Extract the (x, y) coordinate from the center of the cell holding the provided text.  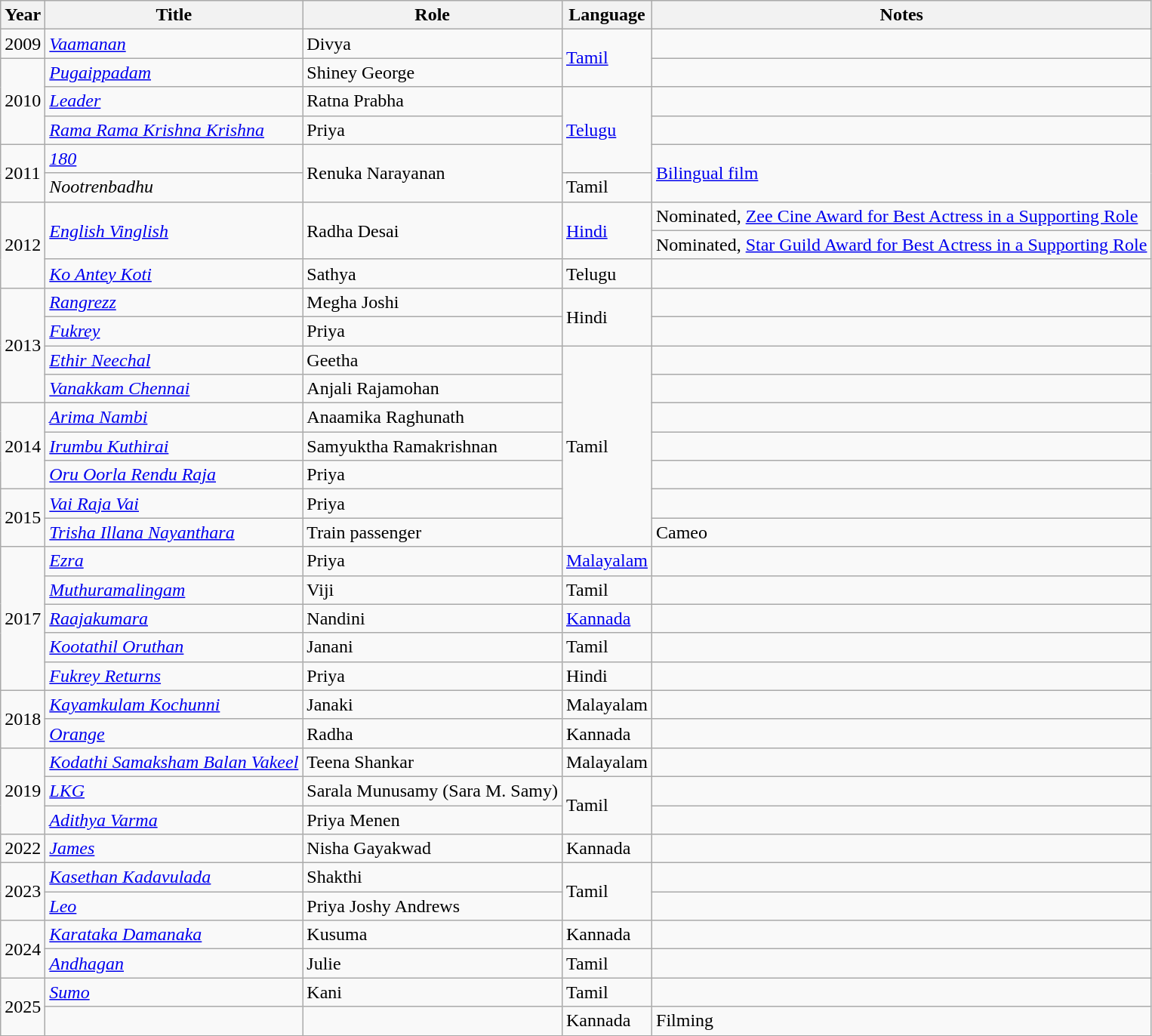
Raajakumara (174, 618)
2009 (23, 44)
Sathya (433, 273)
2013 (23, 345)
2012 (23, 245)
Samyuktha Ramakrishnan (433, 446)
Notes (901, 15)
Anaamika Raghunath (433, 418)
Ethir Neechal (174, 360)
Title (174, 15)
2014 (23, 446)
James (174, 849)
Kayamkulam Kochunni (174, 705)
Filming (901, 1021)
Kasethan Kadavulada (174, 877)
Viji (433, 590)
Ko Antey Koti (174, 273)
Ratna Prabha (433, 101)
Nisha Gayakwad (433, 849)
Pugaippadam (174, 72)
Irumbu Kuthirai (174, 446)
Megha Joshi (433, 302)
Fukrey Returns (174, 676)
Sarala Munusamy (Sara M. Samy) (433, 791)
Andhagan (174, 964)
Nootrenbadhu (174, 187)
Renuka Narayanan (433, 173)
Vaamanan (174, 44)
Leo (174, 906)
Radha (433, 733)
Nominated, Zee Cine Award for Best Actress in a Supporting Role (901, 216)
Nominated, Star Guild Award for Best Actress in a Supporting Role (901, 245)
2019 (23, 791)
Kusuma (433, 935)
LKG (174, 791)
Role (433, 15)
Train passenger (433, 532)
Nandini (433, 618)
2018 (23, 719)
2011 (23, 173)
Kodathi Samaksham Balan Vakeel (174, 762)
Shakthi (433, 877)
Trisha Illana Nayanthara (174, 532)
Arima Nambi (174, 418)
English Vinglish (174, 230)
2017 (23, 618)
Kootathil Oruthan (174, 647)
Cameo (901, 532)
Ezra (174, 561)
Year (23, 15)
Radha Desai (433, 230)
Orange (174, 733)
2024 (23, 949)
Divya (433, 44)
2022 (23, 849)
Muthuramalingam (174, 590)
Janaki (433, 705)
Language (607, 15)
Geetha (433, 360)
Anjali Rajamohan (433, 389)
2025 (23, 1007)
Rama Rama Krishna Krishna (174, 130)
Priya Menen (433, 819)
180 (174, 159)
Karataka Damanaka (174, 935)
Teena Shankar (433, 762)
2023 (23, 892)
Shiney George (433, 72)
Leader (174, 101)
Janani (433, 647)
Bilingual film (901, 173)
Sumo (174, 992)
Kani (433, 992)
Adithya Varma (174, 819)
Priya Joshy Andrews (433, 906)
Julie (433, 964)
2010 (23, 101)
Vanakkam Chennai (174, 389)
Vai Raja Vai (174, 504)
Oru Oorla Rendu Raja (174, 475)
Rangrezz (174, 302)
Fukrey (174, 331)
2015 (23, 518)
